Find where the given text appears and provide that cell's center as [x, y] coordinate. 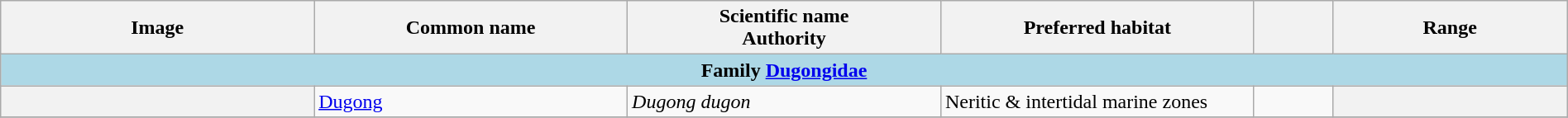
Preferred habitat [1097, 28]
Family Dugongidae [784, 70]
Image [157, 28]
Dugong [471, 101]
Dugong dugon [784, 101]
Scientific nameAuthority [784, 28]
Range [1450, 28]
Neritic & intertidal marine zones [1097, 101]
Common name [471, 28]
